Provide the [X, Y] coordinate of the cell's center where the given text is located.  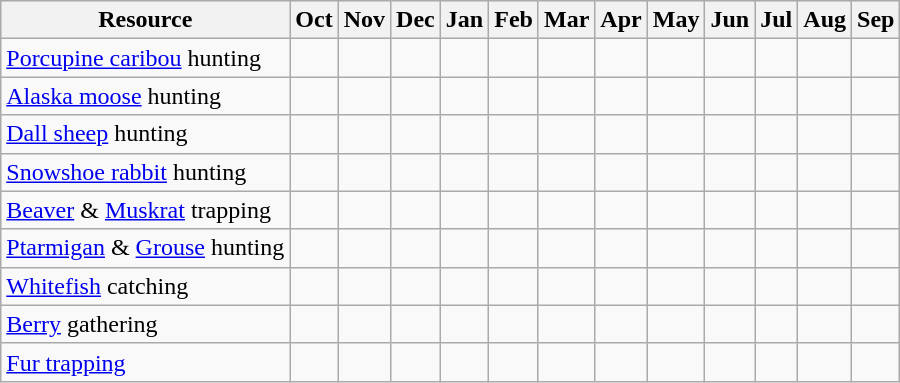
Jun [730, 20]
Sep [876, 20]
Ptarmigan & Grouse hunting [146, 248]
Jan [464, 20]
Porcupine caribou hunting [146, 58]
Fur trapping [146, 362]
Dall sheep hunting [146, 134]
Apr [621, 20]
Mar [566, 20]
Alaska moose hunting [146, 96]
Nov [364, 20]
Whitefish catching [146, 286]
Snowshoe rabbit hunting [146, 172]
Resource [146, 20]
Aug [825, 20]
Berry gathering [146, 324]
May [676, 20]
Beaver & Muskrat trapping [146, 210]
Oct [314, 20]
Dec [416, 20]
Jul [776, 20]
Feb [514, 20]
